For the text-containing cell, return its midpoint in [X, Y] coordinate format. 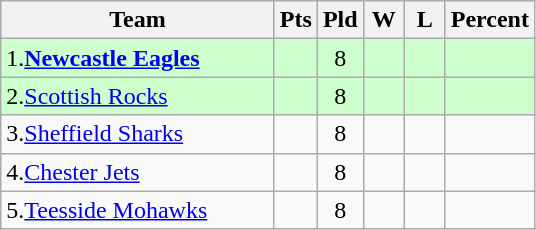
Pts [296, 20]
1.Newcastle Eagles [138, 58]
Percent [490, 20]
Pld [340, 20]
5.Teesside Mohawks [138, 210]
2.Scottish Rocks [138, 96]
3.Sheffield Sharks [138, 134]
4.Chester Jets [138, 172]
L [424, 20]
Team [138, 20]
W [384, 20]
